Detect which cell encompasses the target text, then output its (X, Y) center coordinate. 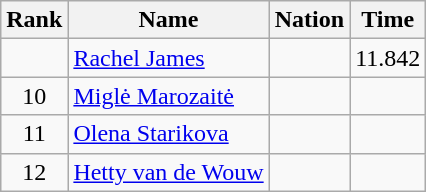
Rachel James (168, 58)
Hetty van de Wouw (168, 172)
10 (34, 96)
11 (34, 134)
Time (388, 20)
Rank (34, 20)
Name (168, 20)
11.842 (388, 58)
Nation (309, 20)
Olena Starikova (168, 134)
12 (34, 172)
Miglė Marozaitė (168, 96)
